For the text-containing cell, return its midpoint in [x, y] coordinate format. 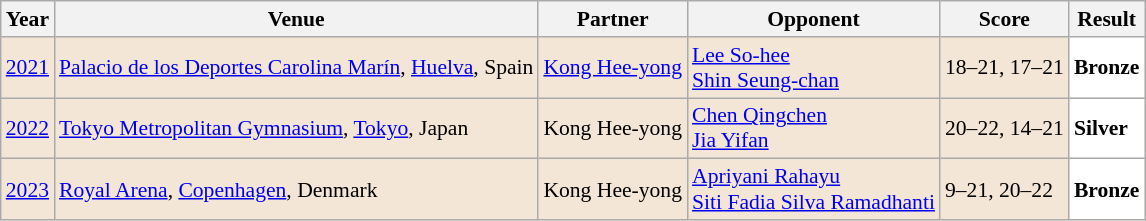
Lee So-hee Shin Seung-chan [814, 68]
2021 [28, 68]
Silver [1107, 128]
18–21, 17–21 [1004, 68]
Palacio de los Deportes Carolina Marín, Huelva, Spain [296, 68]
Royal Arena, Copenhagen, Denmark [296, 190]
Year [28, 19]
Chen Qingchen Jia Yifan [814, 128]
Partner [612, 19]
2023 [28, 190]
2022 [28, 128]
Venue [296, 19]
Apriyani Rahayu Siti Fadia Silva Ramadhanti [814, 190]
20–22, 14–21 [1004, 128]
Score [1004, 19]
Result [1107, 19]
9–21, 20–22 [1004, 190]
Tokyo Metropolitan Gymnasium, Tokyo, Japan [296, 128]
Opponent [814, 19]
